Return the (X, Y) coordinate for the center point of the cell that contains the specified text.  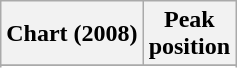
Chart (2008) (72, 34)
Peak position (189, 34)
